Pinpoint the cell where the given text exists, returning its (X, Y) midpoint coordinate. 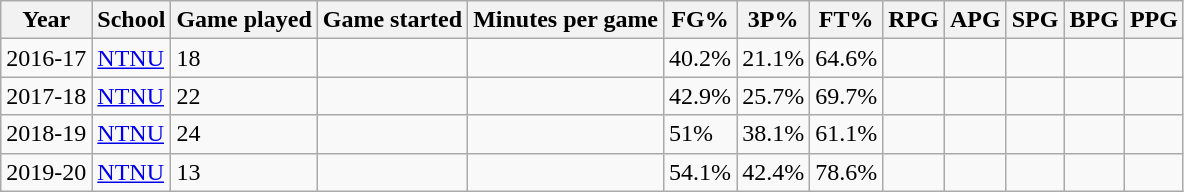
3P% (774, 20)
APG (975, 20)
18 (244, 58)
Game started (392, 20)
2016-17 (46, 58)
42.9% (700, 96)
51% (700, 134)
25.7% (774, 96)
78.6% (846, 172)
School (132, 20)
BPG (1094, 20)
40.2% (700, 58)
54.1% (700, 172)
61.1% (846, 134)
FT% (846, 20)
69.7% (846, 96)
Game played (244, 20)
64.6% (846, 58)
PPG (1154, 20)
RPG (914, 20)
FG% (700, 20)
Year (46, 20)
Minutes per game (566, 20)
22 (244, 96)
42.4% (774, 172)
21.1% (774, 58)
24 (244, 134)
38.1% (774, 134)
2017-18 (46, 96)
SPG (1035, 20)
2019-20 (46, 172)
13 (244, 172)
2018-19 (46, 134)
